Output the (X, Y) coordinate of the center of the cell containing the given text.  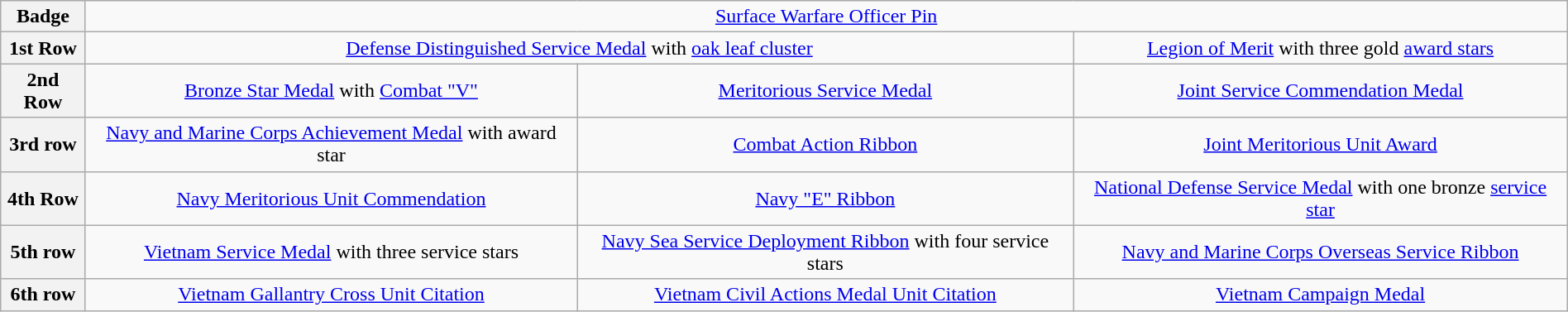
Navy Sea Service Deployment Ribbon with four service stars (825, 252)
Surface Warfare Officer Pin (826, 17)
Navy and Marine Corps Overseas Service Ribbon (1320, 252)
Vietnam Gallantry Cross Unit Citation (331, 295)
Meritorious Service Medal (825, 91)
3rd row (43, 144)
Legion of Merit with three gold award stars (1320, 48)
Vietnam Civil Actions Medal Unit Citation (825, 295)
Defense Distinguished Service Medal with oak leaf cluster (579, 48)
6th row (43, 295)
Bronze Star Medal with Combat "V" (331, 91)
Vietnam Campaign Medal (1320, 295)
4th Row (43, 199)
Badge (43, 17)
Vietnam Service Medal with three service stars (331, 252)
Navy and Marine Corps Achievement Medal with award star (331, 144)
Navy Meritorious Unit Commendation (331, 199)
2nd Row (43, 91)
National Defense Service Medal with one bronze service star (1320, 199)
Navy "E" Ribbon (825, 199)
Combat Action Ribbon (825, 144)
Joint Meritorious Unit Award (1320, 144)
5th row (43, 252)
Joint Service Commendation Medal (1320, 91)
1st Row (43, 48)
